Find where the given text appears and provide that cell's center as (X, Y) coordinate. 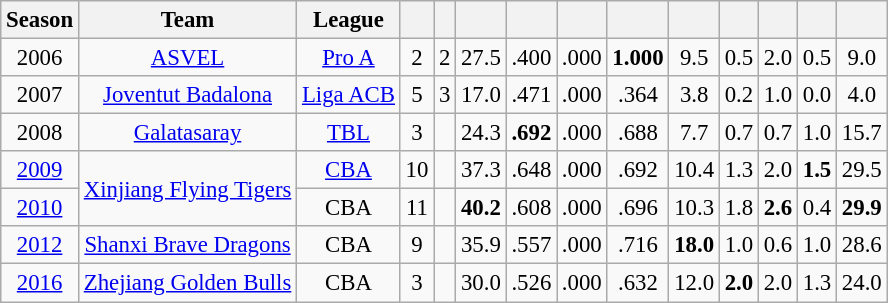
Joventut Badalona (187, 95)
1.5 (816, 170)
Xinjiang Flying Tigers (187, 188)
1.8 (738, 208)
24.0 (862, 283)
2016 (40, 283)
30.0 (481, 283)
Galatasaray (187, 133)
18.0 (694, 245)
1.000 (638, 58)
2009 (40, 170)
Team (187, 20)
.608 (531, 208)
24.3 (481, 133)
35.9 (481, 245)
15.7 (862, 133)
TBL (349, 133)
3.8 (694, 95)
0.0 (816, 95)
.632 (638, 283)
.716 (638, 245)
9 (416, 245)
.688 (638, 133)
League (349, 20)
0.4 (816, 208)
2.6 (778, 208)
10.4 (694, 170)
.526 (531, 283)
Pro A (349, 58)
.364 (638, 95)
29.5 (862, 170)
ASVEL (187, 58)
10 (416, 170)
11 (416, 208)
.400 (531, 58)
9.0 (862, 58)
28.6 (862, 245)
4.0 (862, 95)
.696 (638, 208)
27.5 (481, 58)
7.7 (694, 133)
29.9 (862, 208)
Shanxi Brave Dragons (187, 245)
37.3 (481, 170)
40.2 (481, 208)
.648 (531, 170)
12.0 (694, 283)
2010 (40, 208)
2007 (40, 95)
Zhejiang Golden Bulls (187, 283)
2012 (40, 245)
Liga ACB (349, 95)
9.5 (694, 58)
.471 (531, 95)
.557 (531, 245)
Season (40, 20)
2006 (40, 58)
10.3 (694, 208)
0.6 (778, 245)
5 (416, 95)
0.2 (738, 95)
17.0 (481, 95)
2008 (40, 133)
